Detect which cell encompasses the target text, then output its [x, y] center coordinate. 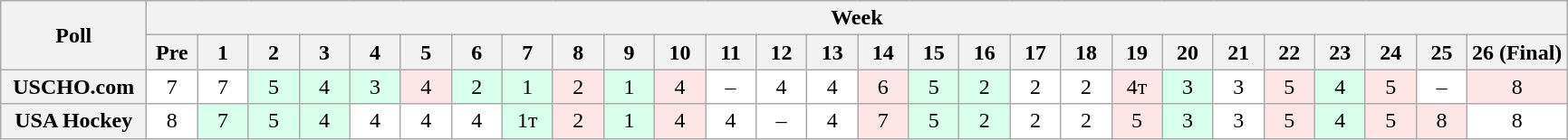
15 [934, 52]
10 [679, 52]
14 [883, 52]
17 [1035, 52]
25 [1441, 52]
23 [1340, 52]
9 [629, 52]
Poll [74, 35]
19 [1137, 52]
12 [782, 52]
11 [730, 52]
21 [1238, 52]
26 (Final) [1516, 52]
USCHO.com [74, 87]
Week [857, 18]
13 [832, 52]
18 [1086, 52]
24 [1390, 52]
16 [985, 52]
USA Hockey [74, 121]
Pre [172, 52]
20 [1188, 52]
22 [1289, 52]
4т [1137, 87]
1т [527, 121]
